Detect which cell encompasses the target text, then output its [x, y] center coordinate. 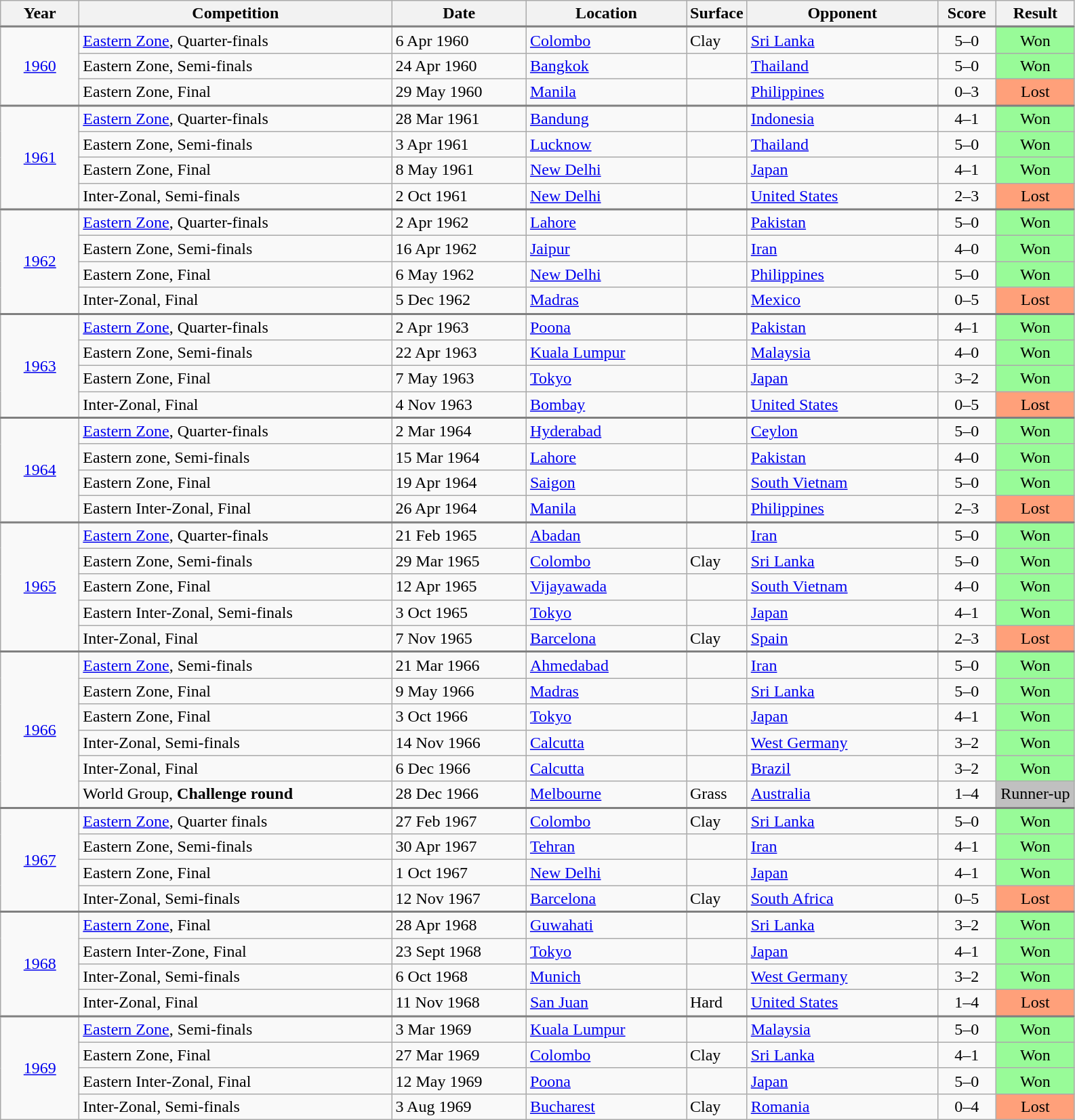
1969 [40, 1068]
27 Mar 1969 [460, 1055]
Score [967, 14]
Eastern Inter-Zone, Final [236, 951]
Abadan [606, 535]
9 May 1966 [460, 691]
12 May 1969 [460, 1081]
0–3 [967, 92]
11 Nov 1968 [460, 1003]
6 May 1962 [460, 274]
12 Nov 1967 [460, 898]
Location [606, 14]
Mexico [842, 301]
Eastern Inter-Zonal, Semi-finals [236, 613]
Bombay [606, 405]
1967 [40, 860]
14 Nov 1966 [460, 743]
Spain [842, 638]
Hard [716, 1003]
Munich [606, 977]
Bucharest [606, 1106]
World Group, Challenge round [236, 794]
16 Apr 1962 [460, 249]
3 Apr 1961 [460, 144]
5 Dec 1962 [460, 301]
15 Mar 1964 [460, 457]
Result [1035, 14]
Tehran [606, 847]
Romania [842, 1106]
2 Mar 1964 [460, 431]
0–4 [967, 1106]
6 Dec 1966 [460, 768]
Melbourne [606, 794]
12 Apr 1965 [460, 587]
2 Oct 1961 [460, 196]
29 Mar 1965 [460, 561]
19 Apr 1964 [460, 482]
Surface [716, 14]
2 Apr 1963 [460, 327]
8 May 1961 [460, 170]
27 Feb 1967 [460, 821]
1961 [40, 157]
Runner-up [1035, 794]
Hyderabad [606, 431]
7 May 1963 [460, 379]
22 Apr 1963 [460, 353]
3 Aug 1969 [460, 1106]
30 Apr 1967 [460, 847]
28 Apr 1968 [460, 926]
Competition [236, 14]
Bangkok [606, 66]
1965 [40, 587]
6 Oct 1968 [460, 977]
San Juan [606, 1003]
23 Sept 1968 [460, 951]
29 May 1960 [460, 92]
24 Apr 1960 [460, 66]
1968 [40, 964]
South Africa [842, 898]
2 Apr 1962 [460, 222]
Australia [842, 794]
Grass [716, 794]
1963 [40, 366]
26 Apr 1964 [460, 508]
21 Feb 1965 [460, 535]
Lucknow [606, 144]
4 Nov 1963 [460, 405]
Date [460, 14]
3 Mar 1969 [460, 1029]
Year [40, 14]
1 Oct 1967 [460, 873]
3 Oct 1965 [460, 613]
28 Mar 1961 [460, 118]
6 Apr 1960 [460, 41]
1964 [40, 470]
Ahmedabad [606, 665]
Opponent [842, 14]
Saigon [606, 482]
28 Dec 1966 [460, 794]
Vijayawada [606, 587]
1966 [40, 730]
Eastern Zone, Quarter finals [236, 821]
1960 [40, 66]
3 Oct 1966 [460, 717]
1962 [40, 262]
7 Nov 1965 [460, 638]
Bandung [606, 118]
21 Mar 1966 [460, 665]
Eastern zone, Semi-finals [236, 457]
Guwahati [606, 926]
Indonesia [842, 118]
Brazil [842, 768]
Ceylon [842, 431]
Jaipur [606, 249]
